Extract the [X, Y] coordinate from the center of the cell holding the provided text.  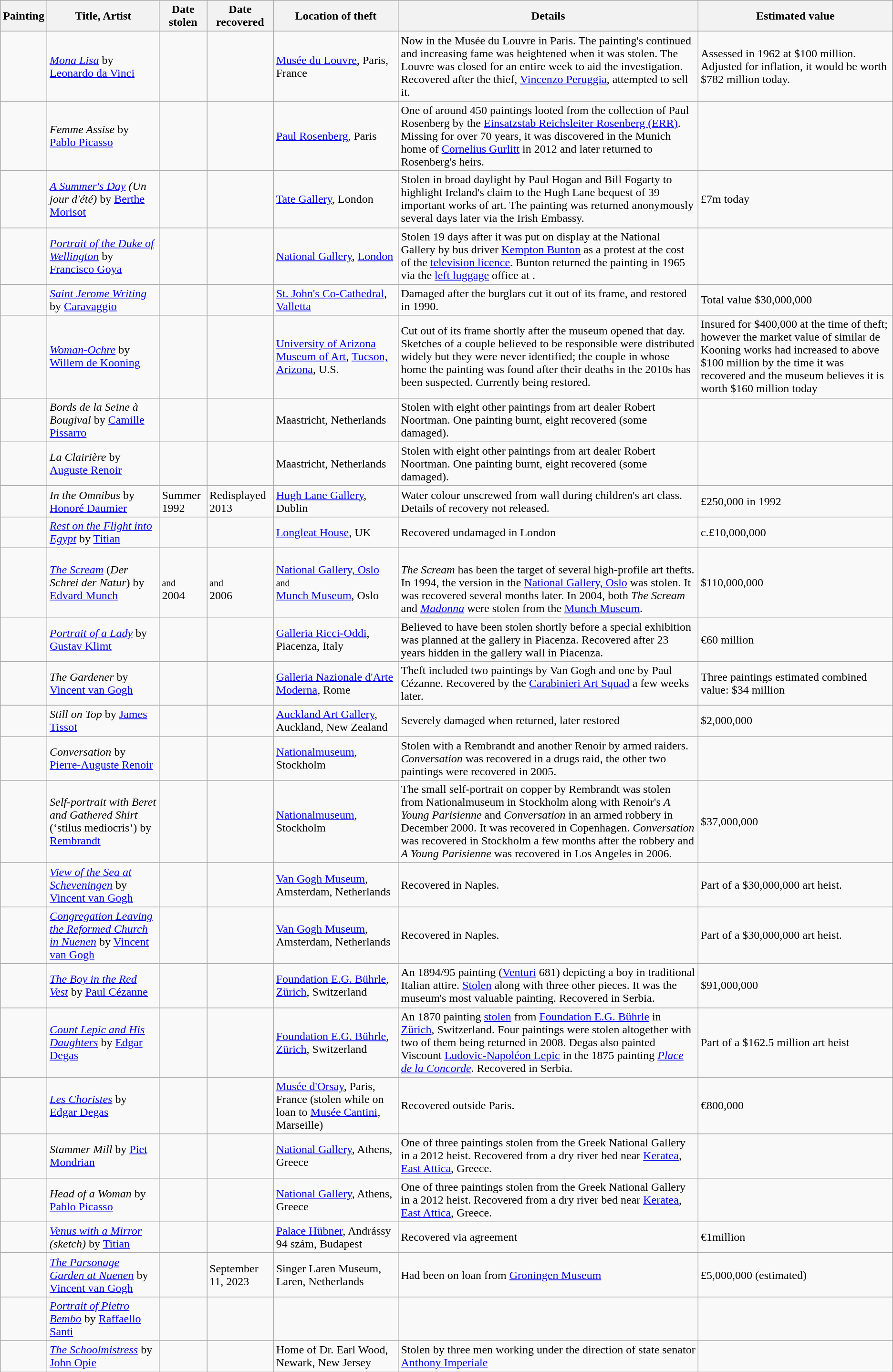
Severely damaged when returned, later restored [549, 721]
Date recovered [240, 16]
Home of Dr. Earl Wood, Newark, New Jersey [336, 1356]
Venus with a Mirror (sketch) by Titian [103, 1237]
National Gallery, Oslo and Munch Museum, Oslo [336, 582]
University of Arizona Museum of Art, Tucson, Arizona, U.S. [336, 357]
Femme Assise by Pablo Picasso [103, 136]
Rest on the Flight into Egypt by Titian [103, 532]
Congregation Leaving the Reformed Church in Nuenen by Vincent van Gogh [103, 935]
Conversation by Pierre-Auguste Renoir [103, 759]
The Gardener by Vincent van Gogh [103, 684]
Self-portrait with Beret and Gathered Shirt (‘stilus mediocris’) by Rembrandt [103, 821]
Hugh Lane Gallery, Dublin [336, 501]
Les Choristes by Edgar Degas [103, 1106]
Mona Lisa by Leonardo da Vinci [103, 66]
$37,000,000 [795, 821]
National Gallery, London [336, 256]
Palace Hübner, Andrássy 94 szám, Budapest [336, 1237]
€1million [795, 1237]
Saint Jerome Writing by Caravaggio [103, 300]
The Scream (Der Schrei der Natur) by Edvard Munch [103, 582]
Assessed in 1962 at $100 million. Adjusted for inflation, it would be worth $782 million today. [795, 66]
Three paintings estimated combined value: $34 million [795, 684]
Paul Rosenberg, Paris [336, 136]
La Clairière by Auguste Renoir [103, 464]
Head of a Woman by Pablo Picasso [103, 1200]
Galleria Ricci-Oddi, Piacenza, Italy [336, 639]
Auckland Art Gallery, Auckland, New Zealand [336, 721]
£5,000,000 (estimated) [795, 1275]
Musée d'Orsay, Paris, France (stolen while on loan to Musée Cantini, Marseille) [336, 1106]
Stammer Mill by Piet Mondrian [103, 1156]
c.£10,000,000 [795, 532]
The Boy in the Red Vest by Paul Cézanne [103, 986]
Count Lepic and His Daughters by Edgar Degas [103, 1042]
Singer Laren Museum, Laren, Netherlands [336, 1275]
£250,000 in 1992 [795, 501]
In the Omnibus by Honoré Daumier [103, 501]
Recovered via agreement [549, 1237]
Still on Top by James Tissot [103, 721]
Date stolen [183, 16]
September 11, 2023 [240, 1275]
The Parsonage Garden at Nuenen by Vincent van Gogh [103, 1275]
Portrait of the Duke of Wellington by Francisco Goya [103, 256]
$2,000,000 [795, 721]
$110,000,000 [795, 582]
Water colour unscrewed from wall during children's art class. Details of recovery not released. [549, 501]
A Summer's Day (Un jour d'été) by Berthe Morisot [103, 199]
Galleria Nazionale d'Arte Moderna, Rome [336, 684]
and 2004 [183, 582]
Painting [24, 16]
€800,000 [795, 1106]
Portrait of Pietro Bembo by Raffaello Santi [103, 1319]
Had been on loan from Groningen Museum [549, 1275]
Location of theft [336, 16]
£7m today [795, 199]
$91,000,000 [795, 986]
Bords de la Seine à Bougival by Camille Pissarro [103, 420]
Stolen by three men working under the direction of state senator Anthony Imperiale [549, 1356]
Musée du Louvre, Paris, France [336, 66]
Damaged after the burglars cut it out of its frame, and restored in 1990. [549, 300]
Woman-Ochre by Willem de Kooning [103, 357]
Longleat House, UK [336, 532]
Summer 1992 [183, 501]
Tate Gallery, London [336, 199]
View of the Sea at Scheveningen by Vincent van Gogh [103, 885]
St. John's Co-Cathedral, Valletta [336, 300]
Total value $30,000,000 [795, 300]
Recovered outside Paris. [549, 1106]
and 2006 [240, 582]
Redisplayed 2013 [240, 501]
Details [549, 16]
Portrait of a Lady by Gustav Klimt [103, 639]
Recovered undamaged in London [549, 532]
Theft included two paintings by Van Gogh and one by Paul Cézanne. Recovered by the Carabinieri Art Squad a few weeks later. [549, 684]
€60 million [795, 639]
Part of a $162.5 million art heist [795, 1042]
The Schoolmistress by John Opie [103, 1356]
Estimated value [795, 16]
Title, Artist [103, 16]
